For the text-containing cell, return its midpoint in [x, y] coordinate format. 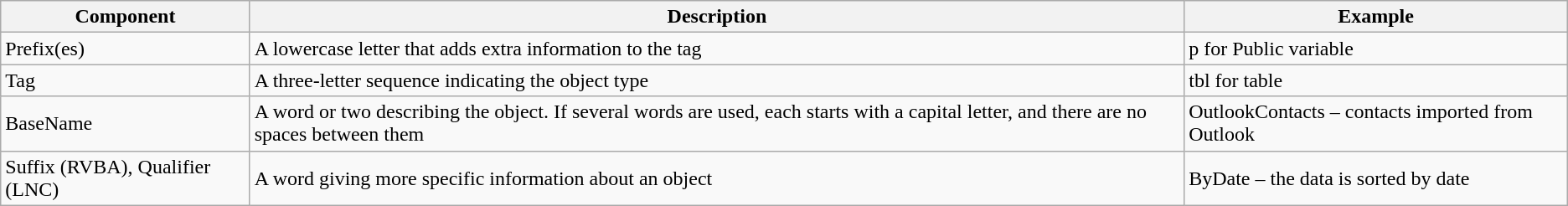
A three-letter sequence indicating the object type [717, 80]
A word or two describing the object. If several words are used, each starts with a capital letter, and there are no spaces between them [717, 124]
Description [717, 17]
Example [1376, 17]
BaseName [126, 124]
A lowercase letter that adds extra information to the tag [717, 49]
Component [126, 17]
tbl for table [1376, 80]
Suffix (RVBA), Qualifier (LNC) [126, 178]
p for Public variable [1376, 49]
A word giving more specific information about an object [717, 178]
OutlookContacts – contacts imported from Outlook [1376, 124]
Prefix(es) [126, 49]
Tag [126, 80]
ByDate – the data is sorted by date [1376, 178]
